Return the (X, Y) coordinate for the center point of the cell that contains the specified text.  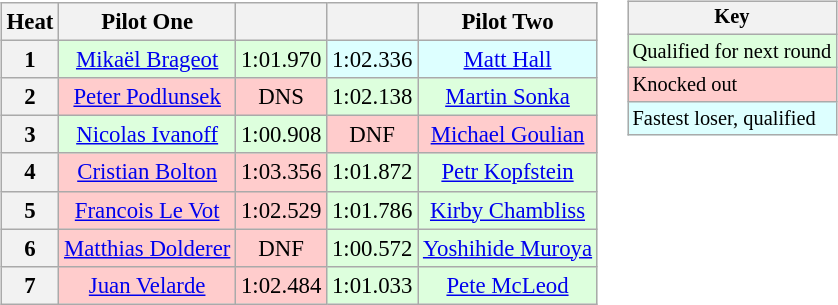
Francois Le Vot (148, 210)
Yoshihide Muroya (508, 248)
1:01.970 (282, 60)
Cristian Bolton (148, 172)
Knocked out (732, 85)
Key (732, 18)
3 (30, 135)
Michael Goulian (508, 135)
Heat (30, 22)
Pilot One (148, 22)
2 (30, 97)
Pete McLeod (508, 285)
6 (30, 248)
7 (30, 285)
1:00.908 (282, 135)
Matthias Dolderer (148, 248)
5 (30, 210)
Peter Podlunsek (148, 97)
1:03.356 (282, 172)
1:01.786 (372, 210)
Kirby Chambliss (508, 210)
Qualified for next round (732, 51)
Petr Kopfstein (508, 172)
Nicolas Ivanoff (148, 135)
1:01.872 (372, 172)
Fastest loser, qualified (732, 119)
Martin Sonka (508, 97)
1:01.033 (372, 285)
Juan Velarde (148, 285)
1:02.138 (372, 97)
Mikaël Brageot (148, 60)
1:02.484 (282, 285)
Matt Hall (508, 60)
1:00.572 (372, 248)
1:02.529 (282, 210)
Pilot Two (508, 22)
DNS (282, 97)
4 (30, 172)
1 (30, 60)
1:02.336 (372, 60)
